Capture the cell that displays the provided text and extract its (x, y) central coordinate. 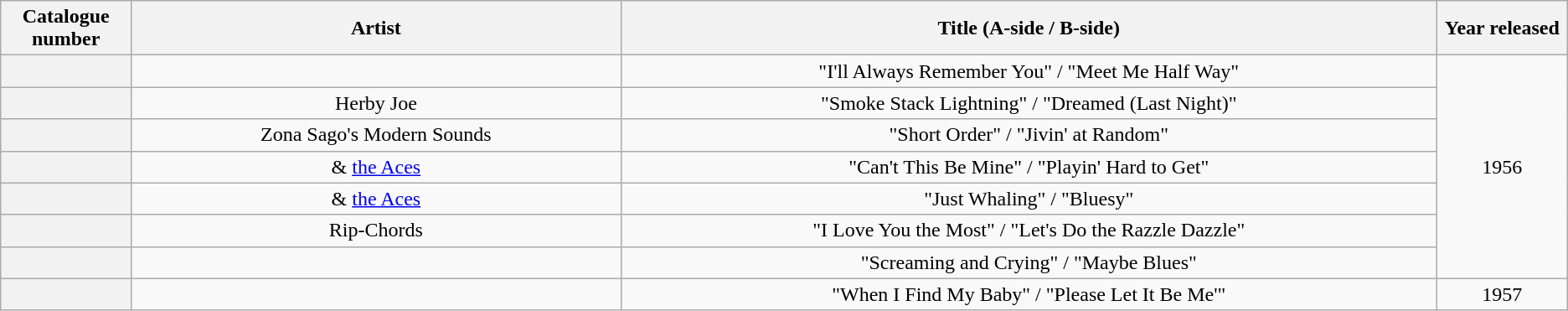
Artist (377, 29)
Title (A-side / B-side) (1029, 29)
"Just Whaling" / "Bluesy" (1029, 199)
1956 (1502, 167)
Herby Joe (377, 103)
"When I Find My Baby" / "Please Let It Be Me'" (1029, 294)
"Short Order" / "Jivin' at Random" (1029, 135)
"Smoke Stack Lightning" / "Dreamed (Last Night)" (1029, 103)
Zona Sago's Modern Sounds (377, 135)
Catalogue number (66, 29)
Year released (1502, 29)
"Screaming and Crying" / "Maybe Blues" (1029, 262)
"Can't This Be Mine" / "Playin' Hard to Get" (1029, 167)
"I Love You the Most" / "Let's Do the Razzle Dazzle" (1029, 231)
1957 (1502, 294)
Rip-Chords (377, 231)
"I'll Always Remember You" / "Meet Me Half Way" (1029, 71)
